Scan for the cell matching the given text and deliver its [x, y] coordinate at center. 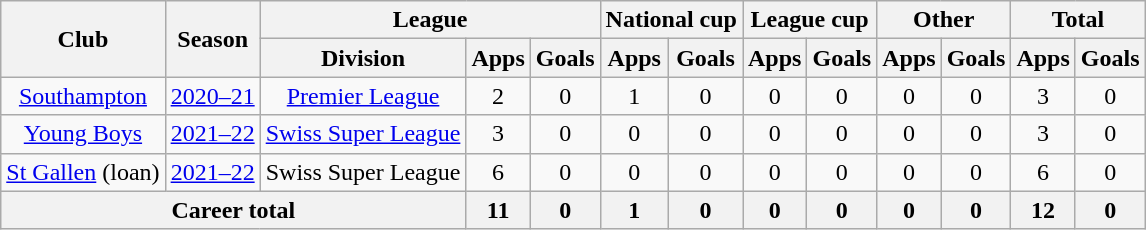
St Gallen (loan) [83, 172]
12 [1043, 210]
Premier League [363, 96]
Season [212, 39]
Club [83, 39]
2020–21 [212, 96]
League [430, 20]
Division [363, 58]
Other [944, 20]
2 [498, 96]
Southampton [83, 96]
National cup [671, 20]
League cup [809, 20]
Young Boys [83, 134]
Career total [234, 210]
Total [1078, 20]
11 [498, 210]
